Pinpoint the cell where the given text exists, returning its (X, Y) midpoint coordinate. 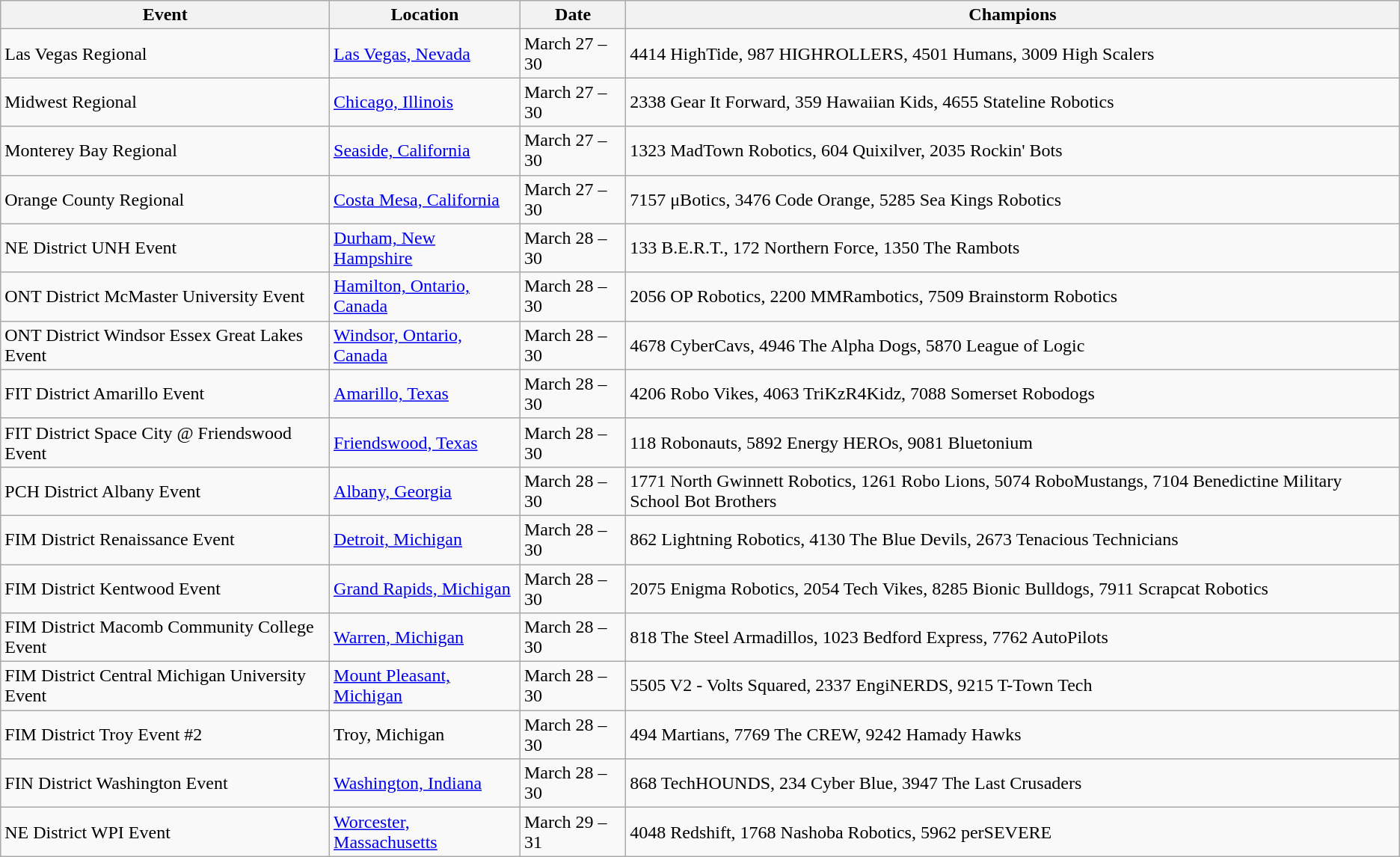
Costa Mesa, California (425, 199)
7157 μBotics, 3476 Code Orange, 5285 Sea Kings Robotics (1013, 199)
Champions (1013, 15)
868 TechHOUNDS, 234 Cyber Blue, 3947 The Last Crusaders (1013, 784)
494 Martians, 7769 The CREW, 9242 Hamady Hawks (1013, 734)
Las Vegas, Nevada (425, 54)
PCH District Albany Event (165, 491)
NE District WPI Event (165, 832)
FIN District Washington Event (165, 784)
Washington, Indiana (425, 784)
NE District UNH Event (165, 248)
FIM District Renaissance Event (165, 540)
Chicago, Illinois (425, 102)
Seaside, California (425, 151)
Location (425, 15)
Hamilton, Ontario, Canada (425, 296)
1771 North Gwinnett Robotics, 1261 Robo Lions, 5074 RoboMustangs, 7104 Benedictine Military School Bot Brothers (1013, 491)
March 29 – 31 (573, 832)
Date (573, 15)
Event (165, 15)
FIM District Macomb Community College Event (165, 637)
Midwest Regional (165, 102)
4678 CyberCavs, 4946 The Alpha Dogs, 5870 League of Logic (1013, 345)
Detroit, Michigan (425, 540)
Troy, Michigan (425, 734)
133 B.E.R.T., 172 Northern Force, 1350 The Rambots (1013, 248)
Las Vegas Regional (165, 54)
118 Robonauts, 5892 Energy HEROs, 9081 Bluetonium (1013, 443)
2056 OP Robotics, 2200 MMRambotics, 7509 Brainstorm Robotics (1013, 296)
FIM District Kentwood Event (165, 588)
2338 Gear It Forward, 359 Hawaiian Kids, 4655 Stateline Robotics (1013, 102)
Windsor, Ontario, Canada (425, 345)
2075 Enigma Robotics, 2054 Tech Vikes, 8285 Bionic Bulldogs, 7911 Scrapcat Robotics (1013, 588)
Monterey Bay Regional (165, 151)
Albany, Georgia (425, 491)
Orange County Regional (165, 199)
1323 MadTown Robotics, 604 Quixilver, 2035 Rockin' Bots (1013, 151)
4414 HighTide, 987 HIGHROLLERS, 4501 Humans, 3009 High Scalers (1013, 54)
Mount Pleasant, Michigan (425, 686)
862 Lightning Robotics, 4130 The Blue Devils, 2673 Tenacious Technicians (1013, 540)
ONT District McMaster University Event (165, 296)
FIT District Space City @ Friendswood Event (165, 443)
FIM District Troy Event #2 (165, 734)
ONT District Windsor Essex Great Lakes Event (165, 345)
Worcester, Massachusetts (425, 832)
Durham, New Hampshire (425, 248)
Friendswood, Texas (425, 443)
FIT District Amarillo Event (165, 393)
FIM District Central Michigan University Event (165, 686)
818 The Steel Armadillos, 1023 Bedford Express, 7762 AutoPilots (1013, 637)
4048 Redshift, 1768 Nashoba Robotics, 5962 perSEVERE (1013, 832)
Warren, Michigan (425, 637)
4206 Robo Vikes, 4063 TriKzR4Kidz, 7088 Somerset Robodogs (1013, 393)
Grand Rapids, Michigan (425, 588)
5505 V2 - Volts Squared, 2337 EngiNERDS, 9215 T-Town Tech (1013, 686)
Amarillo, Texas (425, 393)
